Find where the given text appears and provide that cell's center as (x, y) coordinate. 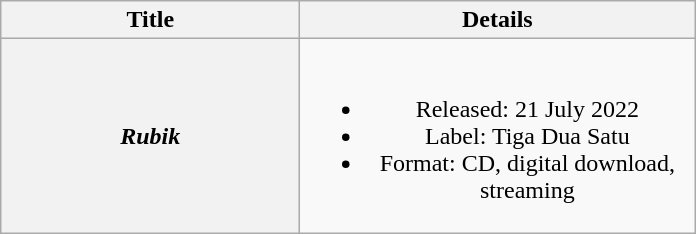
Title (150, 20)
Details (498, 20)
Rubik (150, 136)
Released: 21 July 2022Label: Tiga Dua SatuFormat: CD, digital download, streaming (498, 136)
